Pinpoint the cell where the given text exists, returning its [X, Y] midpoint coordinate. 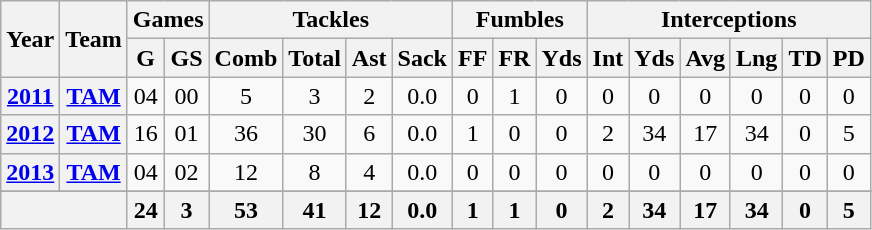
41 [315, 210]
4 [369, 172]
Games [168, 20]
TD [805, 58]
FR [514, 58]
Int [608, 58]
2013 [30, 172]
Sack [422, 58]
Tackles [330, 20]
Comb [246, 58]
FF [472, 58]
24 [146, 210]
16 [146, 134]
Avg [706, 58]
Ast [369, 58]
Interceptions [728, 20]
6 [369, 134]
PD [848, 58]
Team [94, 39]
Lng [756, 58]
2011 [30, 96]
GS [186, 58]
Total [315, 58]
30 [315, 134]
00 [186, 96]
G [146, 58]
02 [186, 172]
8 [315, 172]
53 [246, 210]
Fumbles [520, 20]
01 [186, 134]
Year [30, 39]
36 [246, 134]
2012 [30, 134]
